Scan for the cell matching the given text and deliver its (X, Y) coordinate at center. 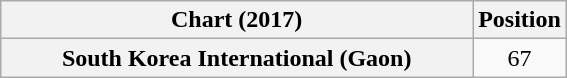
Chart (2017) (237, 20)
South Korea International (Gaon) (237, 58)
67 (520, 58)
Position (520, 20)
